Identify which cell holds the provided text, then report its (X, Y) central coordinate. 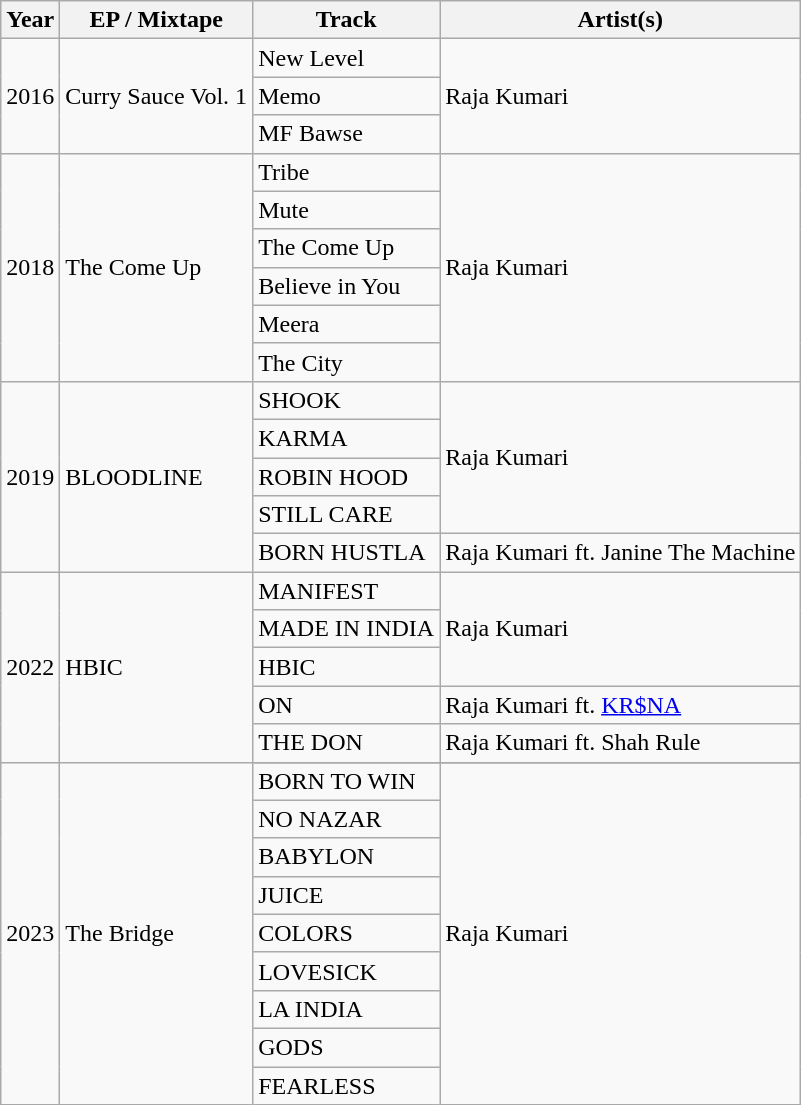
BORN HUSTLA (346, 553)
STILL CARE (346, 515)
GODS (346, 1047)
Artist(s) (620, 20)
MADE IN INDIA (346, 629)
MANIFEST (346, 591)
Year (30, 20)
Memo (346, 96)
Track (346, 20)
BORN TO WIN (346, 781)
2023 (30, 934)
The Bridge (156, 934)
KARMA (346, 438)
Raja Kumari ft. Shah Rule (620, 743)
JUICE (346, 895)
EP / Mixtape (156, 20)
LOVESICK (346, 971)
Tribe (346, 172)
Meera (346, 324)
SHOOK (346, 400)
LA INDIA (346, 1009)
THE DON (346, 743)
FEARLESS (346, 1085)
Believe in You (346, 286)
Curry Sauce Vol. 1 (156, 96)
NO NAZAR (346, 819)
New Level (346, 58)
Raja Kumari ft. Janine The Machine (620, 553)
The City (346, 362)
ROBIN HOOD (346, 477)
Mute (346, 210)
Raja Kumari ft. KR$NA (620, 705)
2018 (30, 267)
BLOODLINE (156, 476)
BABYLON (346, 857)
2019 (30, 476)
MF Bawse (346, 134)
ON (346, 705)
2016 (30, 96)
COLORS (346, 933)
2022 (30, 667)
